Search for the cell housing the specified text and yield its (X, Y) center coordinate. 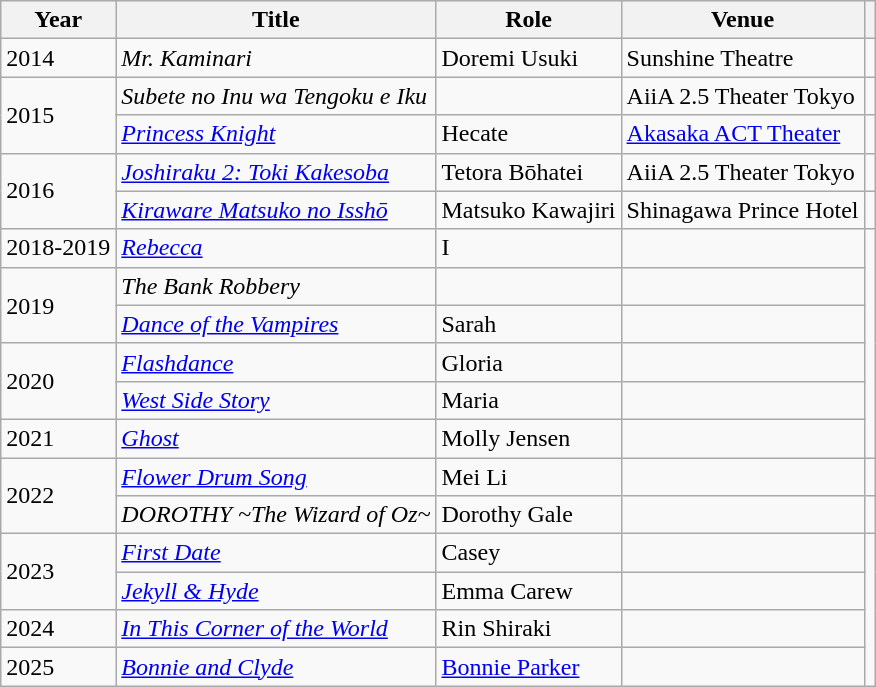
Subete no Inu wa Tengoku e Iku (276, 96)
2014 (58, 58)
In This Corner of the World (276, 629)
Title (276, 20)
2023 (58, 572)
Tetora Bōhatei (528, 172)
Year (58, 20)
Mei Li (528, 477)
Rin Shiraki (528, 629)
First Date (276, 553)
Sunshine Theatre (742, 58)
West Side Story (276, 400)
2019 (58, 305)
Doremi Usuki (528, 58)
Hecate (528, 134)
Gloria (528, 362)
Ghost (276, 438)
Flower Drum Song (276, 477)
Akasaka ACT Theater (742, 134)
Rebecca (276, 248)
2018-2019 (58, 248)
Role (528, 20)
Flashdance (276, 362)
Shinagawa Prince Hotel (742, 210)
Casey (528, 553)
Venue (742, 20)
Bonnie Parker (528, 667)
Dorothy Gale (528, 515)
2021 (58, 438)
The Bank Robbery (276, 286)
DOROTHY ~The Wizard of Oz~ (276, 515)
Kiraware Matsuko no Isshō (276, 210)
Princess Knight (276, 134)
Jekyll & Hyde (276, 591)
Joshiraku 2: Toki Kakesoba (276, 172)
Matsuko Kawajiri (528, 210)
2025 (58, 667)
Dance of the Vampires (276, 324)
2016 (58, 191)
Sarah (528, 324)
2024 (58, 629)
2020 (58, 381)
Molly Jensen (528, 438)
Bonnie and Clyde (276, 667)
Emma Carew (528, 591)
Maria (528, 400)
I (528, 248)
2022 (58, 496)
Mr. Kaminari (276, 58)
2015 (58, 115)
